Identify which cell holds the provided text, then report its [x, y] central coordinate. 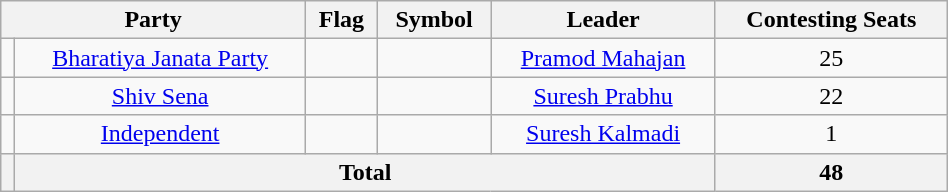
Pramod Mahajan [604, 58]
Contesting Seats [831, 20]
Suresh Prabhu [604, 96]
Shiv Sena [160, 96]
Suresh Kalmadi [604, 134]
Bharatiya Janata Party [160, 58]
Independent [160, 134]
48 [831, 172]
1 [831, 134]
Leader [604, 20]
Total [366, 172]
Party [154, 20]
22 [831, 96]
25 [831, 58]
Symbol [434, 20]
Flag [341, 20]
